Find where the given text appears and provide that cell's center as (X, Y) coordinate. 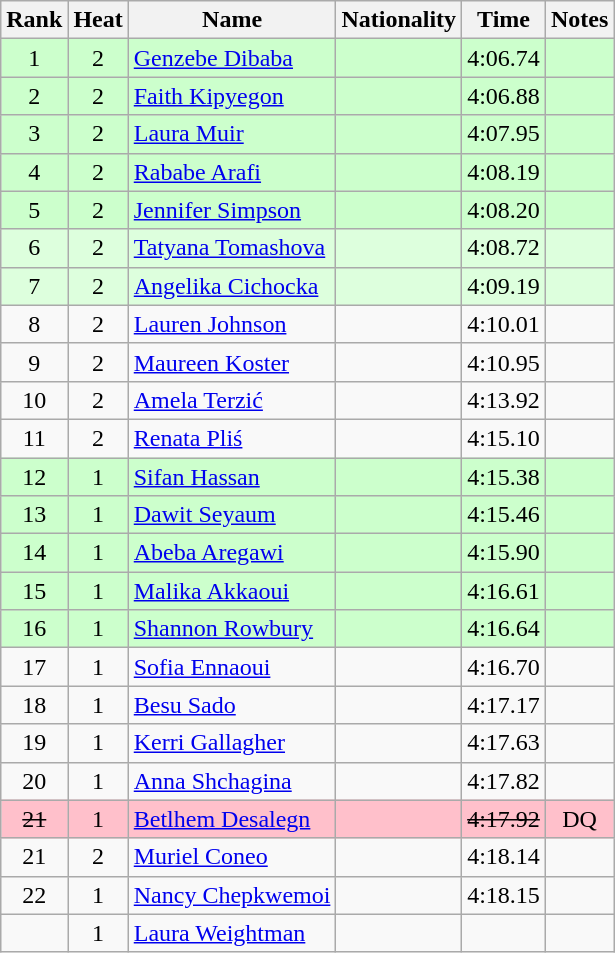
3 (34, 134)
Heat (98, 20)
Kerri Gallagher (232, 743)
20 (34, 781)
6 (34, 248)
12 (34, 477)
4:09.19 (504, 286)
4:16.64 (504, 629)
Amela Terzić (232, 400)
22 (34, 895)
14 (34, 553)
4:10.95 (504, 362)
Besu Sado (232, 705)
4:15.38 (504, 477)
Name (232, 20)
Laura Weightman (232, 933)
Shannon Rowbury (232, 629)
4:17.92 (504, 819)
Nationality (399, 20)
18 (34, 705)
Time (504, 20)
Renata Pliś (232, 438)
4:17.82 (504, 781)
15 (34, 591)
Lauren Johnson (232, 324)
8 (34, 324)
Angelika Cichocka (232, 286)
4:08.19 (504, 172)
4:15.90 (504, 553)
4 (34, 172)
Jennifer Simpson (232, 210)
Betlhem Desalegn (232, 819)
10 (34, 400)
Nancy Chepkwemoi (232, 895)
4:13.92 (504, 400)
7 (34, 286)
19 (34, 743)
4:08.72 (504, 248)
5 (34, 210)
17 (34, 667)
Notes (579, 20)
4:16.70 (504, 667)
Laura Muir (232, 134)
Malika Akkaoui (232, 591)
Abeba Aregawi (232, 553)
Genzebe Dibaba (232, 58)
Sifan Hassan (232, 477)
13 (34, 515)
DQ (579, 819)
4:15.10 (504, 438)
Sofia Ennaoui (232, 667)
Dawit Seyaum (232, 515)
4:07.95 (504, 134)
11 (34, 438)
4:18.15 (504, 895)
Rank (34, 20)
16 (34, 629)
9 (34, 362)
4:16.61 (504, 591)
4:08.20 (504, 210)
Anna Shchagina (232, 781)
Faith Kipyegon (232, 96)
4:15.46 (504, 515)
4:18.14 (504, 857)
4:06.74 (504, 58)
4:06.88 (504, 96)
4:17.17 (504, 705)
Tatyana Tomashova (232, 248)
4:10.01 (504, 324)
Muriel Coneo (232, 857)
Maureen Koster (232, 362)
Rababe Arafi (232, 172)
4:17.63 (504, 743)
